Capture the cell that displays the provided text and extract its (x, y) central coordinate. 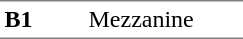
Mezzanine (164, 20)
B1 (42, 20)
